Output the [X, Y] coordinate of the center of the cell containing the given text.  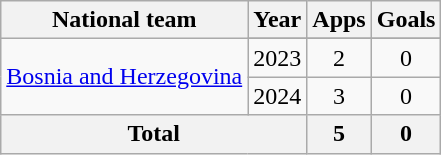
Goals [406, 20]
Total [154, 134]
National team [124, 20]
Apps [339, 20]
3 [339, 96]
Year [278, 20]
2024 [278, 96]
2023 [278, 58]
2 [339, 58]
Bosnia and Herzegovina [124, 77]
5 [339, 134]
